Find where the given text appears and provide that cell's center as [x, y] coordinate. 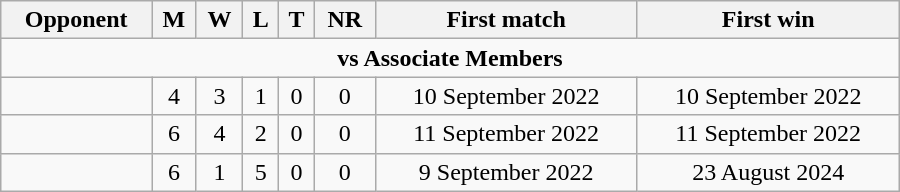
9 September 2022 [506, 172]
L [261, 20]
vs Associate Members [450, 58]
Opponent [76, 20]
W [219, 20]
First win [768, 20]
M [174, 20]
T [297, 20]
2 [261, 134]
5 [261, 172]
First match [506, 20]
NR [344, 20]
23 August 2024 [768, 172]
3 [219, 96]
